Pinpoint the cell where the given text exists, returning its [X, Y] midpoint coordinate. 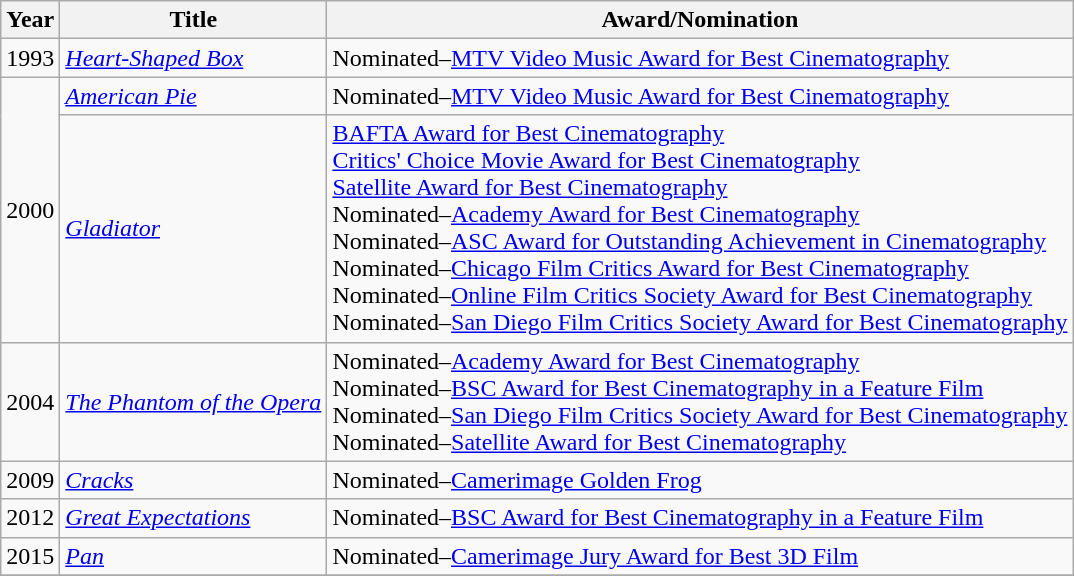
Great Expectations [194, 518]
Nominated–Camerimage Golden Frog [700, 480]
Title [194, 20]
Gladiator [194, 228]
2000 [30, 210]
The Phantom of the Opera [194, 402]
Year [30, 20]
Cracks [194, 480]
2012 [30, 518]
Pan [194, 556]
1993 [30, 58]
American Pie [194, 96]
2009 [30, 480]
Heart-Shaped Box [194, 58]
Nominated–BSC Award for Best Cinematography in a Feature Film [700, 518]
2015 [30, 556]
Award/Nomination [700, 20]
Nominated–Camerimage Jury Award for Best 3D Film [700, 556]
2004 [30, 402]
